Output the [X, Y] coordinate of the center of the cell containing the given text.  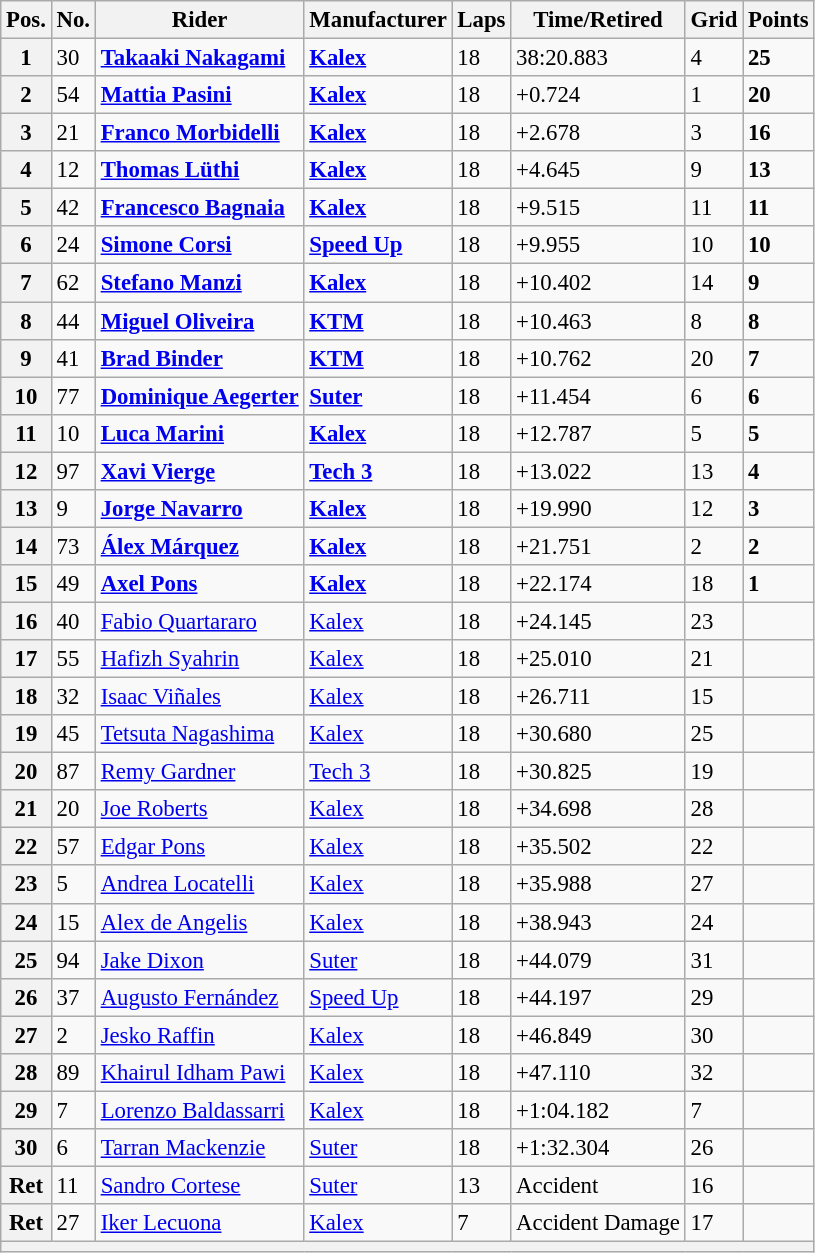
45 [73, 734]
Tetsuta Nagashima [200, 734]
Iker Lecuona [200, 1223]
Accident [598, 1185]
+38.943 [598, 922]
31 [714, 960]
+30.680 [598, 734]
+35.502 [598, 847]
Hafizh Syahrin [200, 659]
Takaaki Nakagami [200, 58]
+10.762 [598, 358]
+10.402 [598, 283]
73 [73, 546]
37 [73, 997]
+0.724 [598, 95]
Francesco Bagnaia [200, 208]
+21.751 [598, 546]
+26.711 [598, 697]
+44.079 [598, 960]
+19.990 [598, 509]
+24.145 [598, 621]
+10.463 [598, 321]
Álex Márquez [200, 546]
+11.454 [598, 396]
+1:32.304 [598, 1148]
Simone Corsi [200, 245]
+22.174 [598, 584]
+46.849 [598, 1035]
89 [73, 1073]
Miguel Oliveira [200, 321]
94 [73, 960]
Accident Damage [598, 1223]
+4.645 [598, 170]
97 [73, 471]
+12.787 [598, 433]
Mattia Pasini [200, 95]
Isaac Viñales [200, 697]
77 [73, 396]
41 [73, 358]
+47.110 [598, 1073]
+9.515 [598, 208]
Jorge Navarro [200, 509]
+34.698 [598, 809]
No. [73, 20]
Stefano Manzi [200, 283]
Thomas Lüthi [200, 170]
Andrea Locatelli [200, 885]
Edgar Pons [200, 847]
Axel Pons [200, 584]
+25.010 [598, 659]
Dominique Aegerter [200, 396]
+1:04.182 [598, 1110]
+2.678 [598, 133]
Lorenzo Baldassarri [200, 1110]
62 [73, 283]
Remy Gardner [200, 772]
55 [73, 659]
40 [73, 621]
Luca Marini [200, 433]
Khairul Idham Pawi [200, 1073]
Rider [200, 20]
+44.197 [598, 997]
Jake Dixon [200, 960]
42 [73, 208]
Alex de Angelis [200, 922]
+35.988 [598, 885]
54 [73, 95]
Tarran Mackenzie [200, 1148]
Grid [714, 20]
Sandro Cortese [200, 1185]
Xavi Vierge [200, 471]
+13.022 [598, 471]
Joe Roberts [200, 809]
Points [778, 20]
Brad Binder [200, 358]
Time/Retired [598, 20]
49 [73, 584]
Pos. [26, 20]
Jesko Raffin [200, 1035]
38:20.883 [598, 58]
Franco Morbidelli [200, 133]
Laps [482, 20]
Augusto Fernández [200, 997]
+30.825 [598, 772]
87 [73, 772]
Manufacturer [378, 20]
+9.955 [598, 245]
44 [73, 321]
Fabio Quartararo [200, 621]
57 [73, 847]
